Determine the [X, Y] coordinate at the center of the cell enclosing the given text.  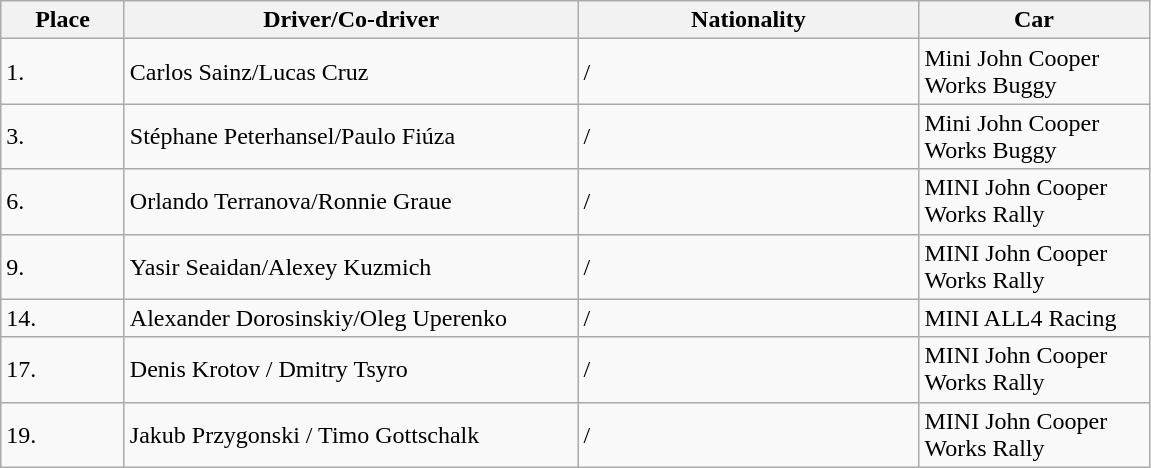
14. [63, 318]
Orlando Terranova/Ronnie Graue [351, 202]
Driver/Co-driver [351, 20]
Car [1034, 20]
Place [63, 20]
Nationality [748, 20]
9. [63, 266]
1. [63, 72]
Jakub Przygonski / Timo Gottschalk [351, 434]
Yasir Seaidan/Alexey Kuzmich [351, 266]
Stéphane Peterhansel/Paulo Fiúza [351, 136]
Carlos Sainz/Lucas Cruz [351, 72]
6. [63, 202]
19. [63, 434]
Denis Krotov / Dmitry Tsyro [351, 370]
3. [63, 136]
MINI ALL4 Racing [1034, 318]
17. [63, 370]
Alexander Dorosinskiy/Oleg Uperenko [351, 318]
